From the cell containing the given text, extract its center point as [X, Y] coordinate. 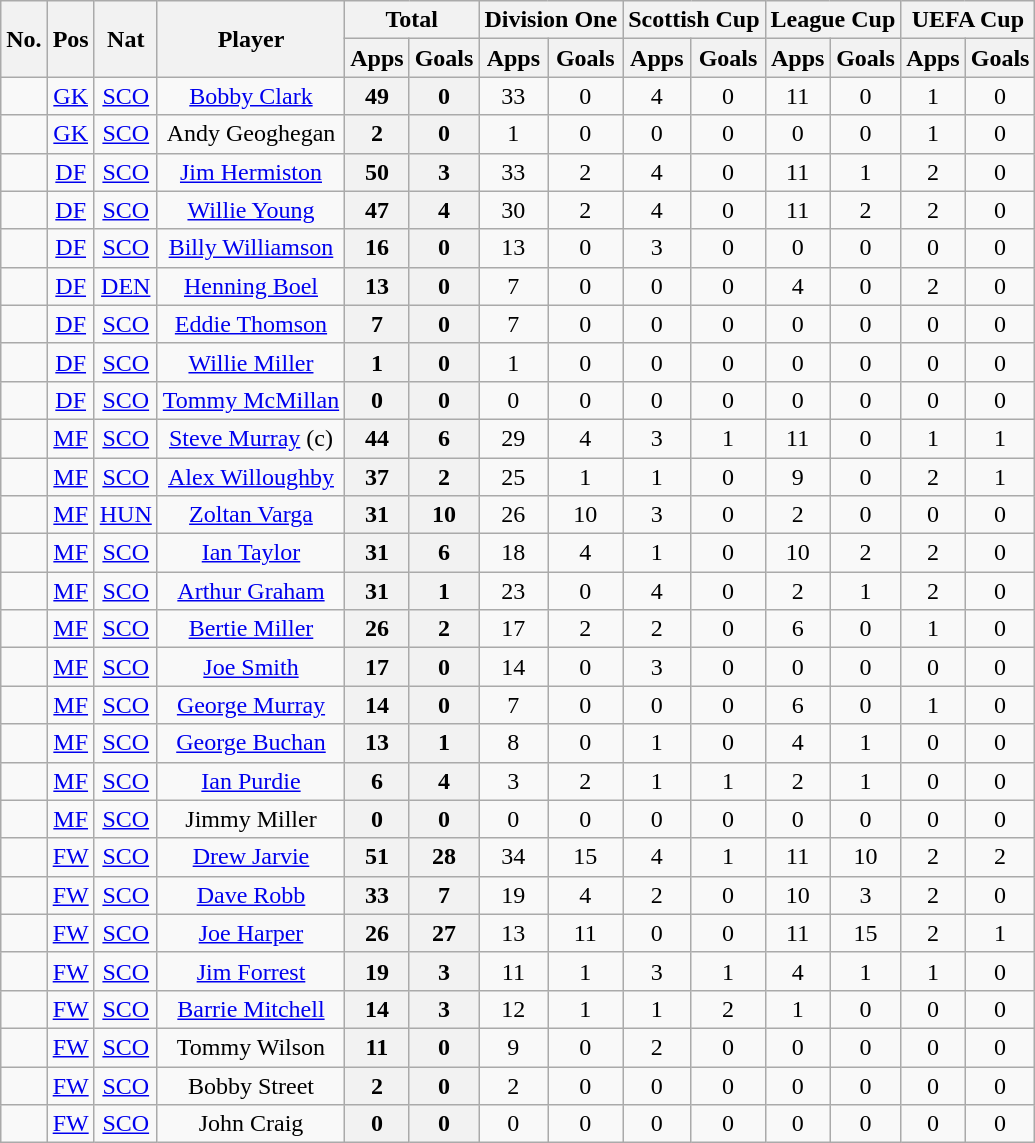
Jimmy Miller [250, 819]
18 [514, 553]
Arthur Graham [250, 591]
50 [377, 172]
Ian Taylor [250, 553]
37 [377, 477]
25 [514, 477]
Total [412, 20]
47 [377, 210]
Ian Purdie [250, 781]
League Cup [833, 20]
Willie Young [250, 210]
29 [514, 438]
Joe Smith [250, 667]
DEN [126, 286]
Joe Harper [250, 933]
30 [514, 210]
Willie Miller [250, 362]
No. [24, 39]
12 [514, 1009]
Drew Jarvie [250, 857]
44 [377, 438]
Dave Robb [250, 895]
HUN [126, 515]
Bobby Clark [250, 96]
16 [377, 248]
8 [514, 743]
Bobby Street [250, 1085]
Jim Forrest [250, 971]
Andy Geoghegan [250, 134]
27 [444, 933]
John Craig [250, 1124]
Barrie Mitchell [250, 1009]
Zoltan Varga [250, 515]
Steve Murray (c) [250, 438]
Division One [551, 20]
George Murray [250, 705]
Eddie Thomson [250, 324]
Alex Willoughby [250, 477]
UEFA Cup [968, 20]
28 [444, 857]
51 [377, 857]
Player [250, 39]
Tommy McMillan [250, 400]
George Buchan [250, 743]
49 [377, 96]
Pos [70, 39]
34 [514, 857]
Tommy Wilson [250, 1047]
Jim Hermiston [250, 172]
23 [514, 591]
Scottish Cup [694, 20]
Nat [126, 39]
Bertie Miller [250, 629]
Billy Williamson [250, 248]
Henning Boel [250, 286]
